Capture the cell that displays the provided text and extract its [x, y] central coordinate. 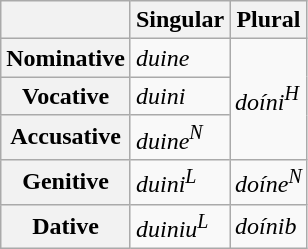
Genitive [66, 182]
duiniL [180, 182]
Vocative [66, 96]
Nominative [66, 58]
Plural [269, 20]
duineN [180, 138]
doíniH [269, 100]
duiniuL [180, 226]
duini [180, 96]
doínib [269, 226]
Accusative [66, 138]
doíneN [269, 182]
duine [180, 58]
Dative [66, 226]
Singular [180, 20]
